Pinpoint the cell where the given text exists, returning its (x, y) midpoint coordinate. 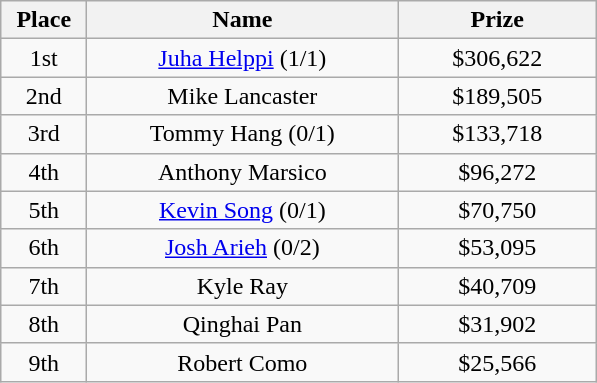
$70,750 (498, 210)
$189,505 (498, 96)
1st (44, 58)
5th (44, 210)
Juha Helppi (1/1) (242, 58)
2nd (44, 96)
Kevin Song (0/1) (242, 210)
Robert Como (242, 362)
9th (44, 362)
Name (242, 20)
Mike Lancaster (242, 96)
7th (44, 286)
$53,095 (498, 248)
Prize (498, 20)
4th (44, 172)
3rd (44, 134)
$40,709 (498, 286)
$306,622 (498, 58)
6th (44, 248)
$31,902 (498, 324)
$25,566 (498, 362)
Tommy Hang (0/1) (242, 134)
Kyle Ray (242, 286)
Josh Arieh (0/2) (242, 248)
Qinghai Pan (242, 324)
Anthony Marsico (242, 172)
$133,718 (498, 134)
8th (44, 324)
$96,272 (498, 172)
Place (44, 20)
